For the text-containing cell, return its midpoint in [X, Y] coordinate format. 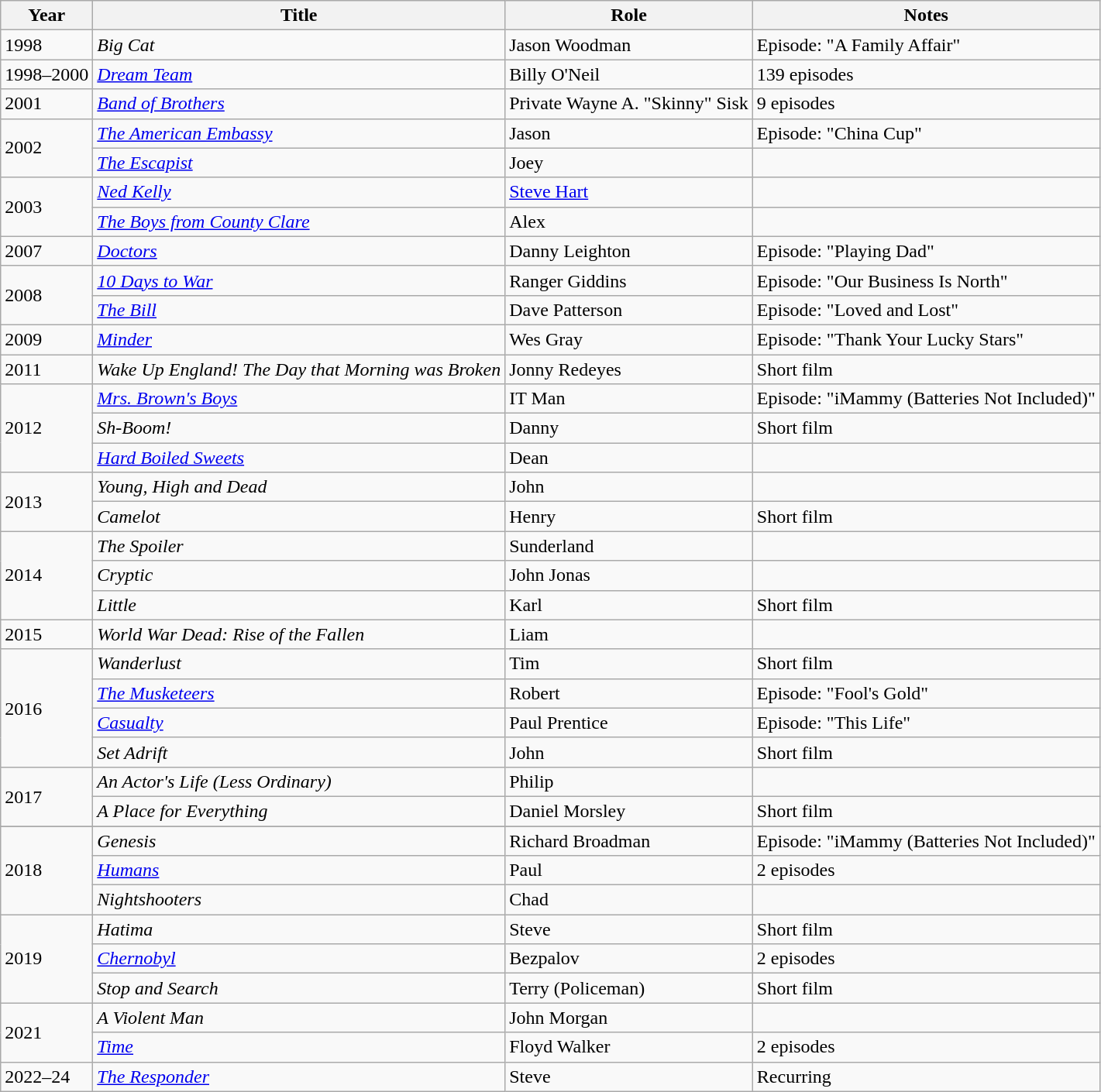
Cryptic [299, 575]
Genesis [299, 840]
Band of Brothers [299, 104]
2011 [46, 369]
Wanderlust [299, 664]
1998–2000 [46, 74]
10 Days to War [299, 280]
Episode: "Loved and Lost" [926, 310]
Dave Patterson [629, 310]
Nightshooters [299, 900]
Billy O'Neil [629, 74]
The Spoiler [299, 546]
2008 [46, 295]
Joey [629, 163]
Casualty [299, 723]
2019 [46, 959]
2016 [46, 708]
9 episodes [926, 104]
World War Dead: Rise of the Fallen [299, 634]
2013 [46, 502]
Danny [629, 428]
Minder [299, 339]
Chad [629, 900]
Jason [629, 133]
2022–24 [46, 1077]
2018 [46, 870]
The Bill [299, 310]
Episode: "Thank Your Lucky Stars" [926, 339]
Paul Prentice [629, 723]
2015 [46, 634]
Tim [629, 664]
IT Man [629, 399]
Karl [629, 605]
Paul [629, 871]
Richard Broadman [629, 840]
Year [46, 15]
The Boys from County Clare [299, 221]
Floyd Walker [629, 1047]
Jason Woodman [629, 45]
Time [299, 1047]
Role [629, 15]
Young, High and Dead [299, 487]
Notes [926, 15]
Humans [299, 871]
The American Embassy [299, 133]
2012 [46, 428]
Philip [629, 781]
Jonny Redeyes [629, 369]
Wake Up England! The Day that Morning was Broken [299, 369]
Ned Kelly [299, 192]
The Escapist [299, 163]
Episode: "China Cup" [926, 133]
2009 [46, 339]
An Actor's Life (Less Ordinary) [299, 781]
Sunderland [629, 546]
Ranger Giddins [629, 280]
Wes Gray [629, 339]
Terry (Policeman) [629, 988]
Hatima [299, 929]
139 episodes [926, 74]
John Jonas [629, 575]
2007 [46, 251]
2003 [46, 207]
The Responder [299, 1077]
Private Wayne A. "Skinny" Sisk [629, 104]
Dream Team [299, 74]
A Place for Everything [299, 811]
Danny Leighton [629, 251]
1998 [46, 45]
Episode: "Playing Dad" [926, 251]
Sh-Boom! [299, 428]
Episode: "A Family Affair" [926, 45]
Doctors [299, 251]
2001 [46, 104]
Mrs. Brown's Boys [299, 399]
Hard Boiled Sweets [299, 458]
Alex [629, 221]
2002 [46, 148]
Big Cat [299, 45]
Bezpalov [629, 959]
Little [299, 605]
John Morgan [629, 1018]
Camelot [299, 517]
A Violent Man [299, 1018]
The Musketeers [299, 693]
Recurring [926, 1077]
Episode: "Fool's Gold" [926, 693]
Chernobyl [299, 959]
Episode: "Our Business Is North" [926, 280]
Steve Hart [629, 192]
2021 [46, 1032]
Dean [629, 458]
Daniel Morsley [629, 811]
Stop and Search [299, 988]
Set Adrift [299, 752]
Henry [629, 517]
Title [299, 15]
Episode: "This Life" [926, 723]
2014 [46, 575]
2017 [46, 796]
Robert [629, 693]
Liam [629, 634]
